Find where the given text appears and provide that cell's center as (x, y) coordinate. 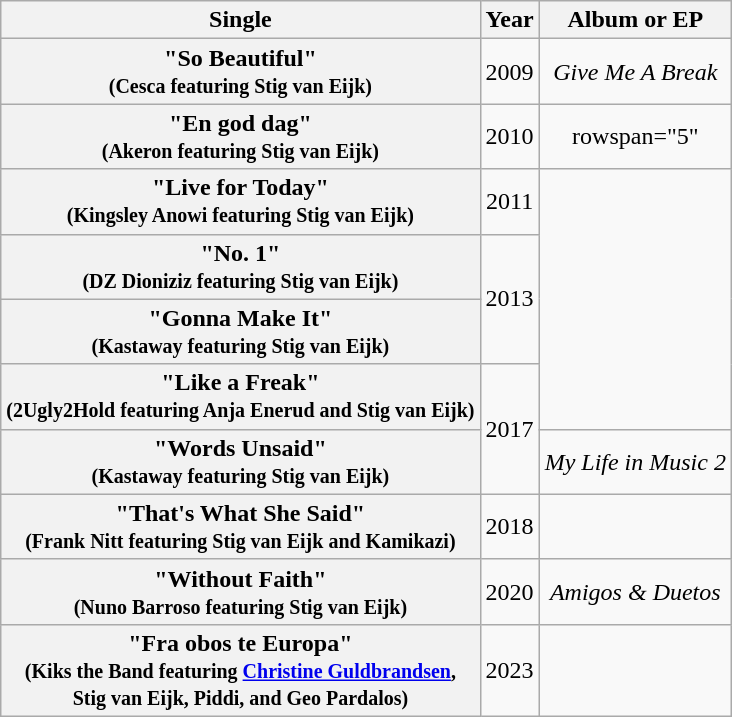
"Gonna Make It"(Kastaway featuring Stig van Eijk) (240, 332)
2023 (510, 670)
"Without Faith"(Nuno Barroso featuring Stig van Eijk) (240, 592)
"En god dag"(Akeron featuring Stig van Eijk) (240, 136)
Album or EP (635, 20)
"Live for Today"(Kingsley Anowi featuring Stig van Eijk) (240, 202)
My Life in Music 2 (635, 462)
"Words Unsaid"(Kastaway featuring Stig van Eijk) (240, 462)
2009 (510, 72)
"So Beautiful"(Cesca featuring Stig van Eijk) (240, 72)
"That's What She Said"(Frank Nitt featuring Stig van Eijk and Kamikazi) (240, 526)
rowspan="5" (635, 136)
Single (240, 20)
2013 (510, 299)
2010 (510, 136)
2017 (510, 429)
2011 (510, 202)
2018 (510, 526)
Amigos & Duetos (635, 592)
"Fra obos te Europa"(Kiks the Band featuring Christine Guldbrandsen,Stig van Eijk, Piddi, and Geo Pardalos) (240, 670)
2020 (510, 592)
"No. 1"(DZ Dioniziz featuring Stig van Eijk) (240, 266)
"Like a Freak"(2Ugly2Hold featuring Anja Enerud and Stig van Eijk) (240, 396)
Give Me A Break (635, 72)
Year (510, 20)
